Identify which cell holds the provided text, then report its [x, y] central coordinate. 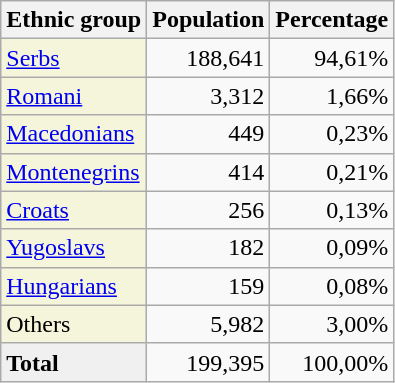
0,08% [332, 286]
182 [208, 248]
Montenegrins [74, 172]
Serbs [74, 58]
188,641 [208, 58]
0,13% [332, 210]
159 [208, 286]
94,61% [332, 58]
Romani [74, 96]
1,66% [332, 96]
Ethnic group [74, 20]
Hungarians [74, 286]
256 [208, 210]
5,982 [208, 324]
449 [208, 134]
Total [74, 362]
3,312 [208, 96]
Population [208, 20]
0,23% [332, 134]
Macedonians [74, 134]
Percentage [332, 20]
Others [74, 324]
199,395 [208, 362]
Yugoslavs [74, 248]
414 [208, 172]
0,09% [332, 248]
100,00% [332, 362]
3,00% [332, 324]
0,21% [332, 172]
Croats [74, 210]
